Return [X, Y] of the center of cell containing provided text 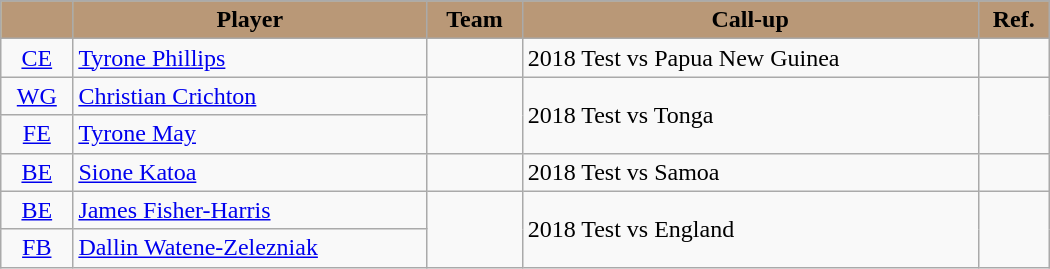
CE [37, 58]
Player [250, 20]
Sione Katoa [250, 172]
FB [37, 248]
2018 Test vs Tonga [750, 115]
Call-up [750, 20]
Dallin Watene-Zelezniak [250, 248]
Christian Crichton [250, 96]
WG [37, 96]
2018 Test vs Papua New Guinea [750, 58]
2018 Test vs England [750, 229]
Tyrone Phillips [250, 58]
James Fisher-Harris [250, 210]
2018 Test vs Samoa [750, 172]
Tyrone May [250, 134]
Ref. [1014, 20]
Team [474, 20]
FE [37, 134]
